Extract the [X, Y] coordinate from the center of the cell holding the provided text.  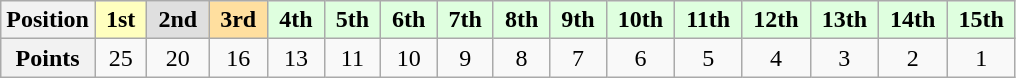
11 [352, 58]
5 [708, 58]
13th [844, 20]
8th [521, 20]
5th [352, 20]
8 [521, 58]
25 [120, 58]
6th [409, 20]
11th [708, 20]
7th [465, 20]
7 [578, 58]
3 [844, 58]
10th [640, 20]
20 [178, 58]
4 [776, 58]
1st [120, 20]
16 [238, 58]
1 [981, 58]
Points [48, 58]
10 [409, 58]
12th [776, 20]
9th [578, 20]
4th [296, 20]
3rd [238, 20]
2nd [178, 20]
9 [465, 58]
2 [913, 58]
14th [913, 20]
Position [48, 20]
6 [640, 58]
13 [296, 58]
15th [981, 20]
